Detect which cell encompasses the target text, then output its [X, Y] center coordinate. 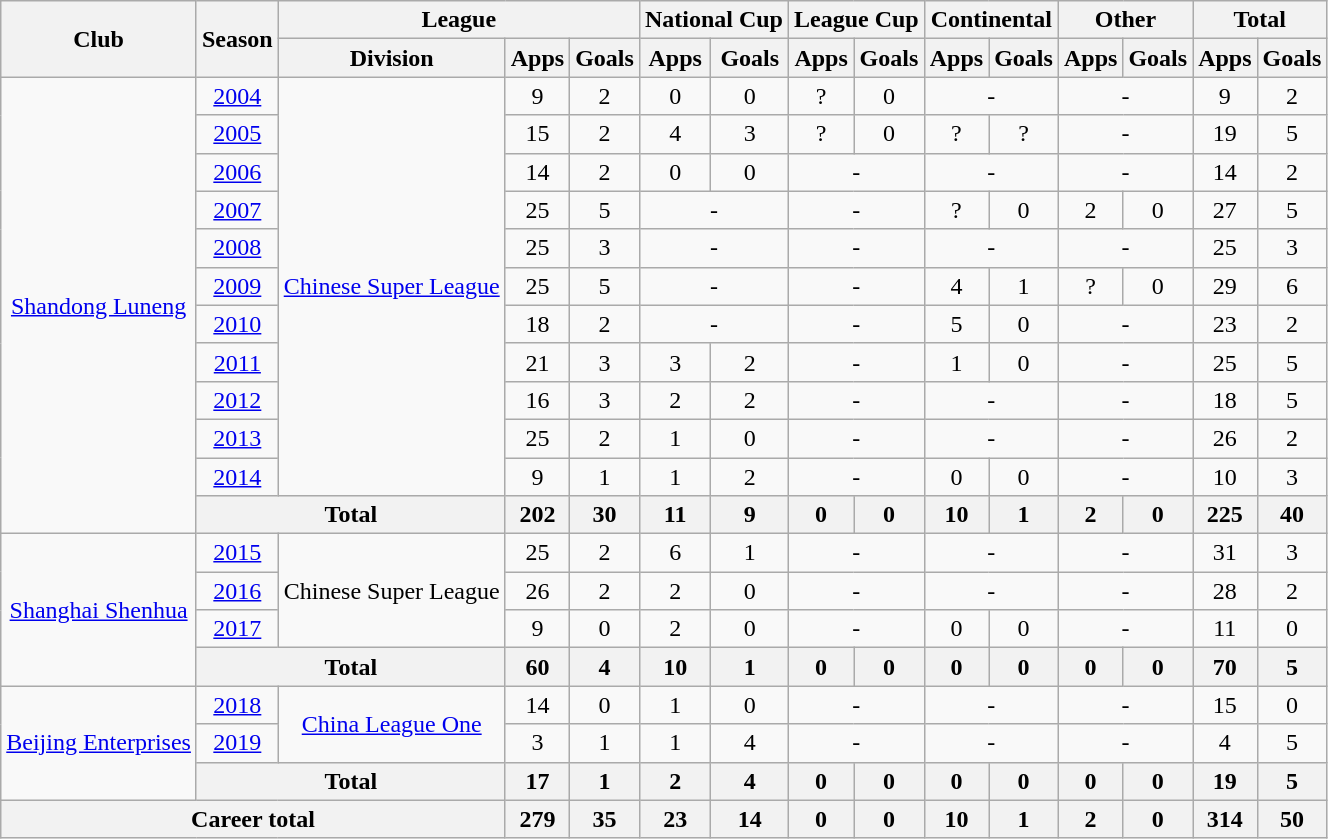
60 [537, 667]
279 [537, 819]
China League One [392, 724]
2011 [237, 362]
28 [1225, 591]
17 [537, 781]
16 [537, 400]
Division [392, 58]
Beijing Enterprises [99, 743]
40 [1292, 515]
2015 [237, 553]
50 [1292, 819]
2010 [237, 324]
Shandong Luneng [99, 306]
2016 [237, 591]
2018 [237, 705]
70 [1225, 667]
Career total [253, 819]
League [458, 20]
2004 [237, 96]
National Cup [714, 20]
2019 [237, 743]
Shanghai Shenhua [99, 610]
202 [537, 515]
2008 [237, 248]
League Cup [856, 20]
29 [1225, 286]
Other [1125, 20]
2017 [237, 629]
2007 [237, 210]
2005 [237, 134]
Continental [991, 20]
2012 [237, 400]
314 [1225, 819]
30 [605, 515]
225 [1225, 515]
35 [605, 819]
Club [99, 39]
2009 [237, 286]
21 [537, 362]
27 [1225, 210]
Season [237, 39]
2014 [237, 477]
2013 [237, 438]
2006 [237, 172]
31 [1225, 553]
